From the cell containing the given text, extract its center point as [X, Y] coordinate. 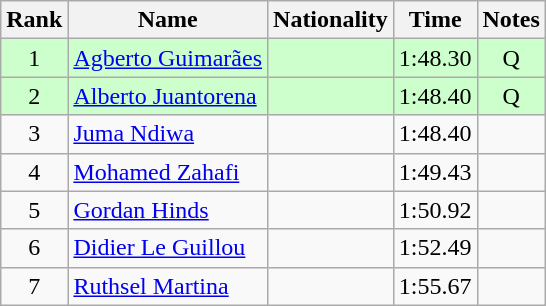
Nationality [331, 20]
1:52.49 [435, 248]
Time [435, 20]
3 [34, 134]
Didier Le Guillou [168, 248]
1 [34, 58]
6 [34, 248]
7 [34, 286]
1:50.92 [435, 210]
Gordan Hinds [168, 210]
Rank [34, 20]
5 [34, 210]
Name [168, 20]
Agberto Guimarães [168, 58]
1:48.30 [435, 58]
4 [34, 172]
Ruthsel Martina [168, 286]
Juma Ndiwa [168, 134]
1:49.43 [435, 172]
Notes [511, 20]
2 [34, 96]
1:55.67 [435, 286]
Alberto Juantorena [168, 96]
Mohamed Zahafi [168, 172]
